Scan for the cell matching the given text and deliver its (x, y) coordinate at center. 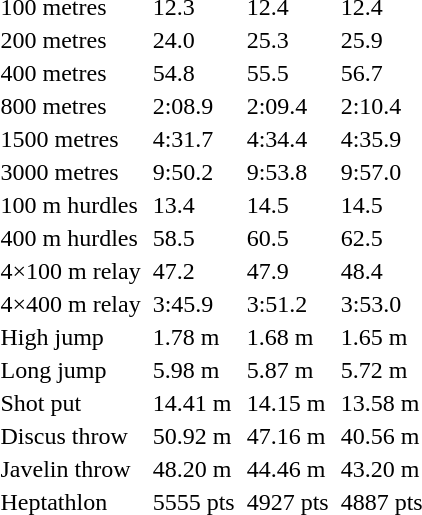
2:08.9 (194, 106)
14.15 m (288, 403)
24.0 (194, 40)
47.16 m (288, 436)
14.41 m (194, 403)
47.2 (194, 271)
25.3 (288, 40)
47.9 (288, 271)
5.87 m (288, 370)
3:51.2 (288, 304)
9:50.2 (194, 172)
4:34.4 (288, 139)
1.68 m (288, 337)
54.8 (194, 73)
58.5 (194, 238)
13.4 (194, 205)
3:45.9 (194, 304)
50.92 m (194, 436)
55.5 (288, 73)
44.46 m (288, 469)
1.78 m (194, 337)
48.20 m (194, 469)
4:31.7 (194, 139)
9:53.8 (288, 172)
5.98 m (194, 370)
14.5 (288, 205)
2:09.4 (288, 106)
60.5 (288, 238)
